Provide the (X, Y) coordinate of the cell's center where the given text is located.  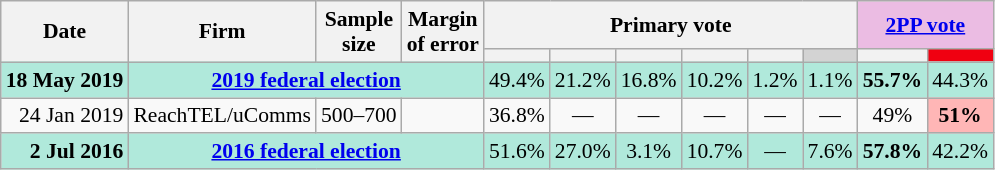
7.6% (830, 152)
1.2% (774, 80)
2016 federal election (306, 152)
51% (960, 116)
2019 federal election (306, 80)
Marginof error (443, 32)
16.8% (649, 80)
2PP vote (926, 25)
Primary vote (671, 25)
57.8% (892, 152)
500–700 (359, 116)
49.4% (517, 80)
3.1% (649, 152)
Date (65, 32)
ReachTEL/uComms (222, 116)
Samplesize (359, 32)
51.6% (517, 152)
10.7% (715, 152)
55.7% (892, 80)
24 Jan 2019 (65, 116)
10.2% (715, 80)
2 Jul 2016 (65, 152)
27.0% (583, 152)
1.1% (830, 80)
42.2% (960, 152)
44.3% (960, 80)
18 May 2019 (65, 80)
21.2% (583, 80)
49% (892, 116)
Firm (222, 32)
36.8% (517, 116)
